Extract the (x, y) coordinate from the center of the cell holding the provided text.  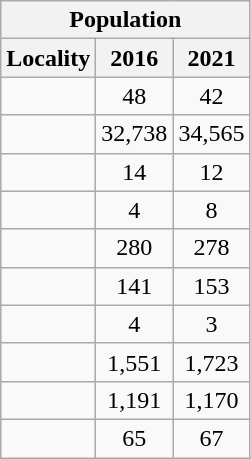
32,738 (134, 134)
42 (212, 96)
12 (212, 172)
141 (134, 286)
3 (212, 324)
Population (126, 20)
1,551 (134, 362)
1,723 (212, 362)
2021 (212, 58)
1,170 (212, 400)
278 (212, 248)
8 (212, 210)
65 (134, 438)
14 (134, 172)
153 (212, 286)
1,191 (134, 400)
Locality (48, 58)
48 (134, 96)
67 (212, 438)
280 (134, 248)
2016 (134, 58)
34,565 (212, 134)
